Capture the cell that displays the provided text and extract its (X, Y) central coordinate. 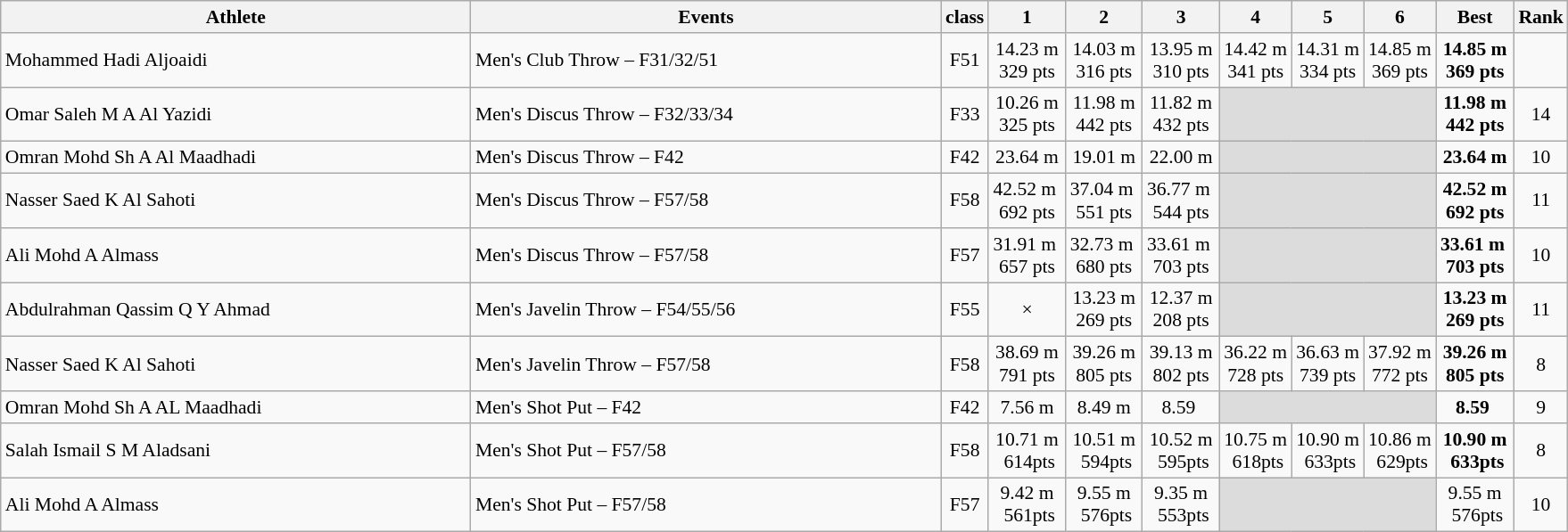
class (965, 17)
9 (1541, 407)
Omran Mohd Sh A Al Maadhadi (235, 158)
19.01 m (1104, 158)
32.73 m 680 pts (1104, 255)
9.42 m 561pts (1027, 504)
F55 (965, 310)
Omran Mohd Sh A AL Maadhadi (235, 407)
Mohammed Hadi Aljoaidi (235, 61)
14.31 m334 pts (1327, 61)
Men's Club Throw – F31/32/51 (706, 61)
36.22 m728 pts (1256, 364)
F33 (965, 114)
3 (1181, 17)
10.86 m 629pts (1400, 451)
10.75 m 618pts (1256, 451)
14.03 m316 pts (1104, 61)
14 (1541, 114)
1 (1027, 17)
Men's Discus Throw – F42 (706, 158)
14.42 m341 pts (1256, 61)
Events (706, 17)
36.63 m739 pts (1327, 364)
5 (1327, 17)
Omar Saleh M A Al Yazidi (235, 114)
6 (1400, 17)
Men's Javelin Throw – F54/55/56 (706, 310)
10.52 m 595pts (1181, 451)
10.71 m 614pts (1027, 451)
10.26 m325 pts (1027, 114)
14.23 m329 pts (1027, 61)
11.82 m432 pts (1181, 114)
36.77 m 544 pts (1181, 201)
Salah Ismail S M Aladsani (235, 451)
Men's Shot Put – F42 (706, 407)
31.91 m 657 pts (1027, 255)
39.13 m802 pts (1181, 364)
9.35 m 553pts (1181, 504)
37.92 m772 pts (1400, 364)
42.52 m 692 pts (1027, 201)
7.56 m (1027, 407)
22.00 m (1181, 158)
Abdulrahman Qassim Q Y Ahmad (235, 310)
F51 (965, 61)
Athlete (235, 17)
Rank (1541, 17)
4 (1256, 17)
12.37 m208 pts (1181, 310)
10.51 m 594pts (1104, 451)
38.69 m791 pts (1027, 364)
Men's Javelin Throw – F57/58 (706, 364)
Men's Discus Throw – F32/33/34 (706, 114)
Best (1475, 17)
37.04 m 551 pts (1104, 201)
13.95 m310 pts (1181, 61)
2 (1104, 17)
8.49 m (1104, 407)
× (1027, 310)
42.52 m692 pts (1475, 201)
